Extract the [X, Y] coordinate from the center of the cell holding the provided text.  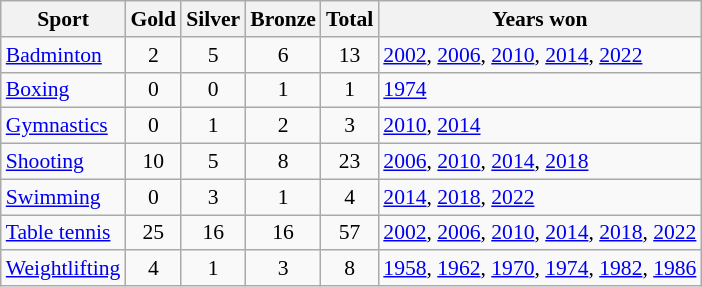
6 [283, 55]
Silver [213, 19]
Badminton [64, 55]
13 [350, 55]
Swimming [64, 197]
Bronze [283, 19]
23 [350, 162]
Weightlifting [64, 269]
10 [153, 162]
2010, 2014 [540, 126]
2006, 2010, 2014, 2018 [540, 162]
1974 [540, 90]
Total [350, 19]
Shooting [64, 162]
Sport [64, 19]
2002, 2006, 2010, 2014, 2018, 2022 [540, 233]
Gymnastics [64, 126]
Gold [153, 19]
57 [350, 233]
Boxing [64, 90]
Table tennis [64, 233]
2014, 2018, 2022 [540, 197]
1958, 1962, 1970, 1974, 1982, 1986 [540, 269]
2002, 2006, 2010, 2014, 2022 [540, 55]
25 [153, 233]
Years won [540, 19]
